From the cell containing the given text, extract its center point as [X, Y] coordinate. 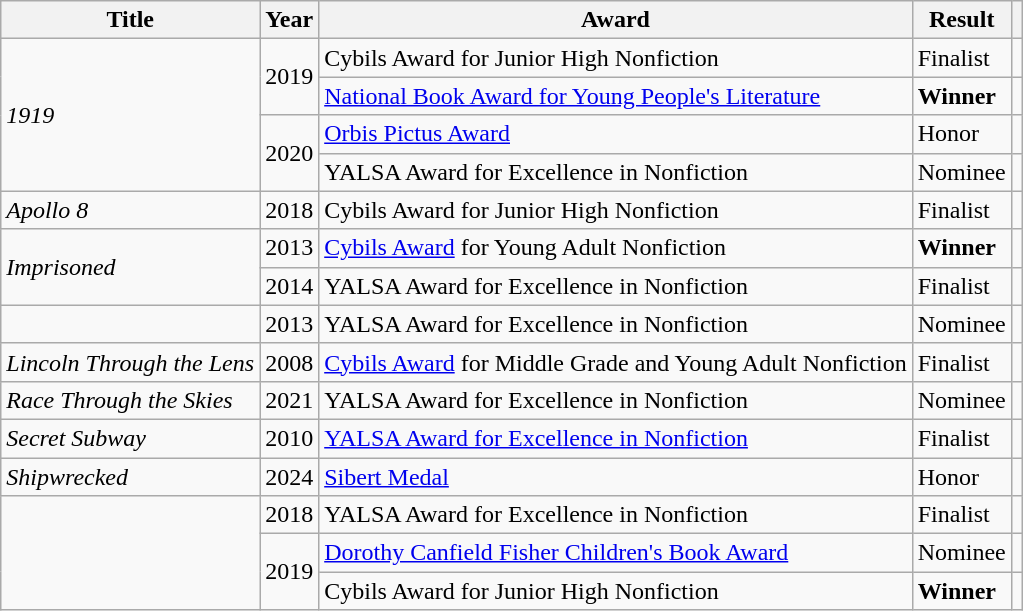
Race Through the Skies [130, 400]
2010 [290, 438]
Title [130, 20]
2014 [290, 286]
Shipwrecked [130, 477]
2020 [290, 153]
Cybils Award for Young Adult Nonfiction [616, 248]
Secret Subway [130, 438]
Award [616, 20]
Orbis Pictus Award [616, 134]
Sibert Medal [616, 477]
Imprisoned [130, 267]
Result [962, 20]
2008 [290, 362]
1919 [130, 115]
Year [290, 20]
Dorothy Canfield Fisher Children's Book Award [616, 553]
National Book Award for Young People's Literature [616, 96]
Apollo 8 [130, 210]
2024 [290, 477]
2021 [290, 400]
Lincoln Through the Lens [130, 362]
Cybils Award for Middle Grade and Young Adult Nonfiction [616, 362]
